Detect which cell encompasses the target text, then output its [x, y] center coordinate. 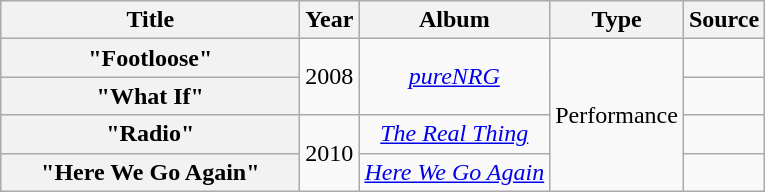
Title [150, 20]
"Radio" [150, 134]
2010 [330, 153]
Source [724, 20]
2008 [330, 77]
pureNRG [454, 77]
Year [330, 20]
Type [617, 20]
Here We Go Again [454, 172]
Performance [617, 115]
"Here We Go Again" [150, 172]
Album [454, 20]
"Footloose" [150, 58]
"What If" [150, 96]
The Real Thing [454, 134]
